Locate the cell with the specified text and output its (X, Y) center coordinate. 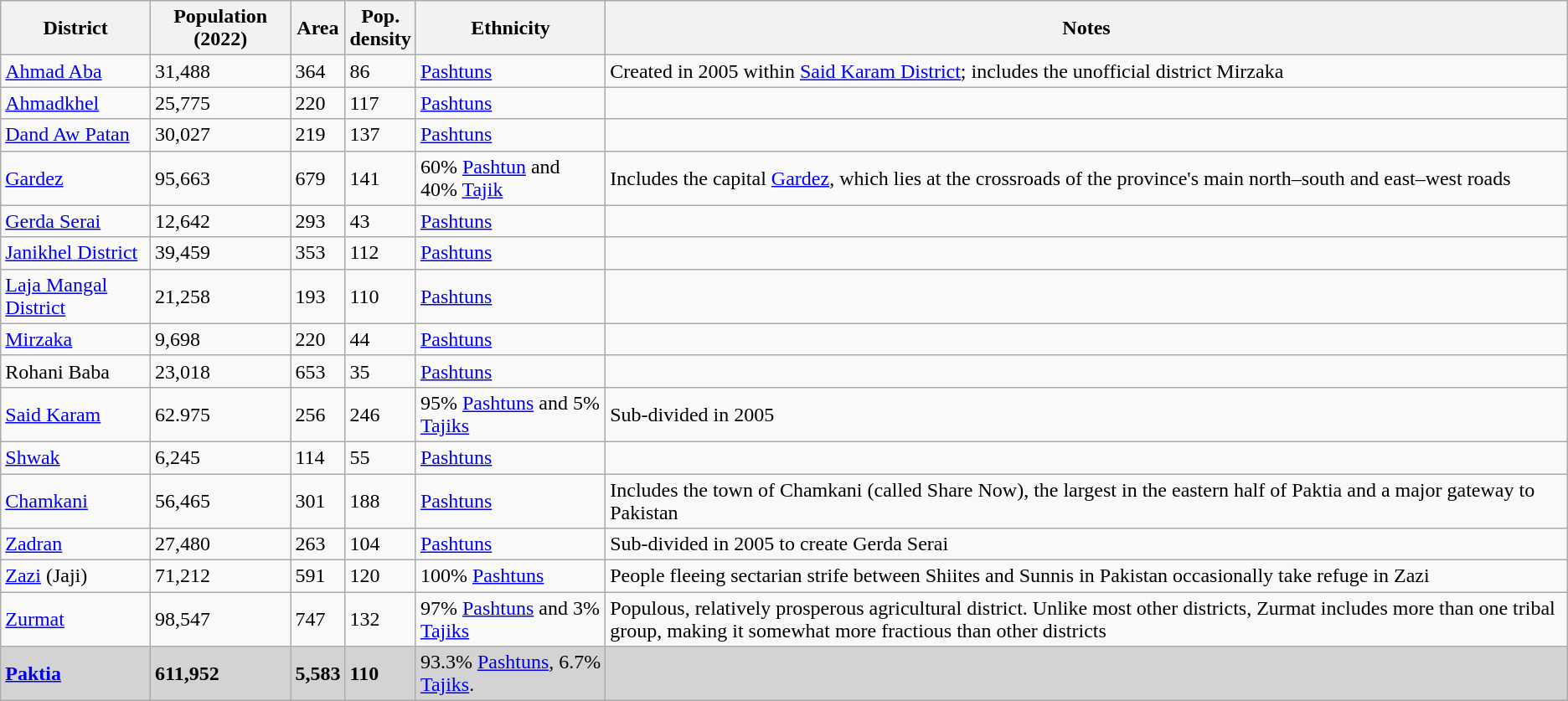
60% Pashtun and 40% Tajik (510, 178)
Sub-divided in 2005 to create Gerda Serai (1087, 544)
188 (380, 501)
Includes the town of Chamkani (called Share Now), the largest in the eastern half of Paktia and a major gateway to Pakistan (1087, 501)
35 (380, 371)
98,547 (219, 620)
653 (318, 371)
Sub-divided in 2005 (1087, 414)
Chamkani (75, 501)
219 (318, 135)
Ahmad Aba (75, 71)
Created in 2005 within Said Karam District; includes the unofficial district Mirzaka (1087, 71)
Zurmat (75, 620)
364 (318, 71)
Area (318, 28)
256 (318, 414)
137 (380, 135)
39,459 (219, 253)
93.3% Pashtuns, 6.7% Tajiks. (510, 673)
25,775 (219, 103)
Janikhel District (75, 253)
55 (380, 457)
Mirzaka (75, 339)
Ethnicity (510, 28)
Rohani Baba (75, 371)
95% Pashtuns and 5% Tajiks (510, 414)
Said Karam (75, 414)
246 (380, 414)
56,465 (219, 501)
People fleeing sectarian strife between Shiites and Sunnis in Pakistan occasionally take refuge in Zazi (1087, 576)
591 (318, 576)
5,583 (318, 673)
Shwak (75, 457)
86 (380, 71)
747 (318, 620)
120 (380, 576)
95,663 (219, 178)
353 (318, 253)
23,018 (219, 371)
Gerda Serai (75, 221)
9,698 (219, 339)
44 (380, 339)
21,258 (219, 296)
104 (380, 544)
117 (380, 103)
263 (318, 544)
Includes the capital Gardez, which lies at the crossroads of the province's main north–south and east–west roads (1087, 178)
62.975 (219, 414)
Laja Mangal District (75, 296)
Paktia (75, 673)
30,027 (219, 135)
Gardez (75, 178)
132 (380, 620)
112 (380, 253)
611,952 (219, 673)
301 (318, 501)
27,480 (219, 544)
Ahmadkhel (75, 103)
Notes (1087, 28)
141 (380, 178)
Population (2022) (219, 28)
293 (318, 221)
Pop.density (380, 28)
71,212 (219, 576)
Zazi (Jaji) (75, 576)
12,642 (219, 221)
31,488 (219, 71)
100% Pashtuns (510, 576)
Dand Aw Patan (75, 135)
District (75, 28)
Zadran (75, 544)
679 (318, 178)
6,245 (219, 457)
43 (380, 221)
97% Pashtuns and 3% Tajiks (510, 620)
114 (318, 457)
193 (318, 296)
